Capture the cell that displays the provided text and extract its [x, y] central coordinate. 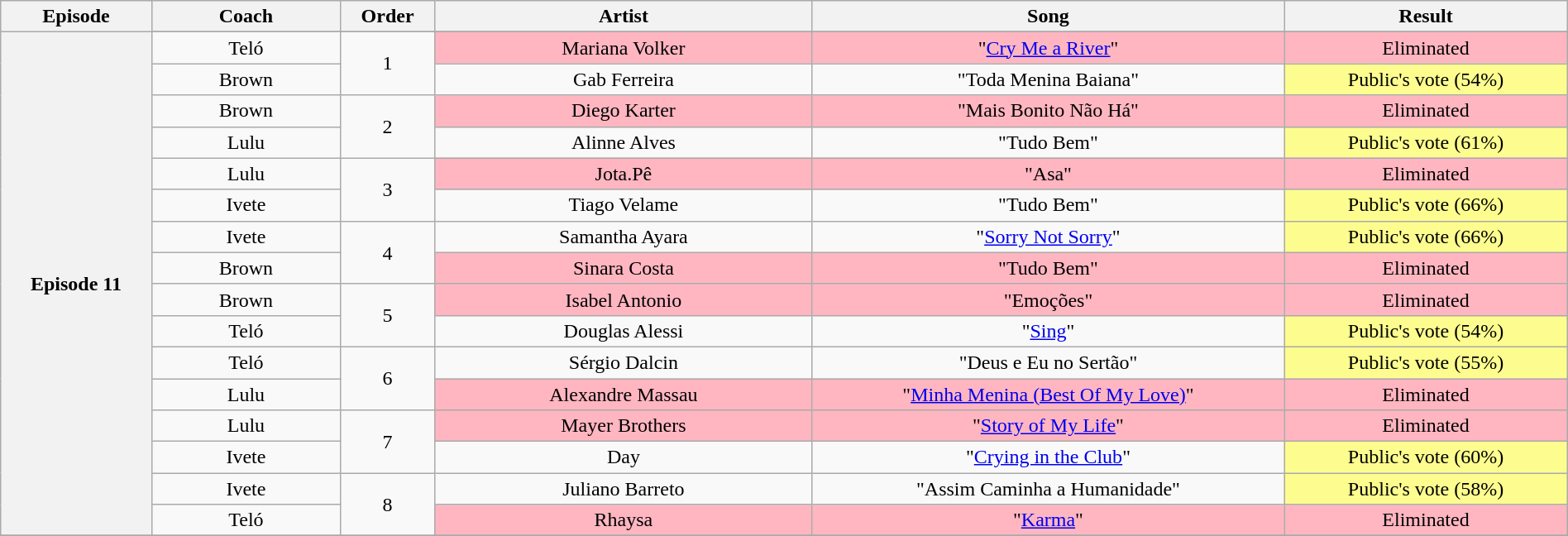
Public's vote (60%) [1426, 457]
"Emoções" [1049, 299]
"Cry Me a River" [1049, 48]
Gab Ferreira [624, 79]
1 [388, 64]
Artist [624, 17]
"Toda Menina Baiana" [1049, 79]
Rhaysa [624, 520]
"Deus e Eu no Sertão" [1049, 362]
Alexandre Massau [624, 395]
Tiago Velame [624, 205]
"Crying in the Club" [1049, 457]
Episode 11 [76, 285]
4 [388, 252]
7 [388, 442]
3 [388, 189]
6 [388, 378]
"Sorry Not Sorry" [1049, 237]
Mariana Volker [624, 48]
"Assim Caminha a Humanidade" [1049, 489]
"Karma" [1049, 520]
5 [388, 315]
Song [1049, 17]
"Story of My Life" [1049, 426]
Public's vote (61%) [1426, 142]
Coach [246, 17]
Public's vote (55%) [1426, 362]
"Sing" [1049, 331]
Public's vote (58%) [1426, 489]
Alinne Alves [624, 142]
8 [388, 505]
Order [388, 17]
Episode [76, 17]
Jota.Pê [624, 174]
Sinara Costa [624, 268]
Samantha Ayara [624, 237]
Result [1426, 17]
Isabel Antonio [624, 299]
Day [624, 457]
Sérgio Dalcin [624, 362]
Diego Karter [624, 111]
Juliano Barreto [624, 489]
Mayer Brothers [624, 426]
Douglas Alessi [624, 331]
"Mais Bonito Não Há" [1049, 111]
"Asa" [1049, 174]
"Minha Menina (Best Of My Love)" [1049, 395]
2 [388, 127]
